Scan for the cell matching the given text and deliver its (x, y) coordinate at center. 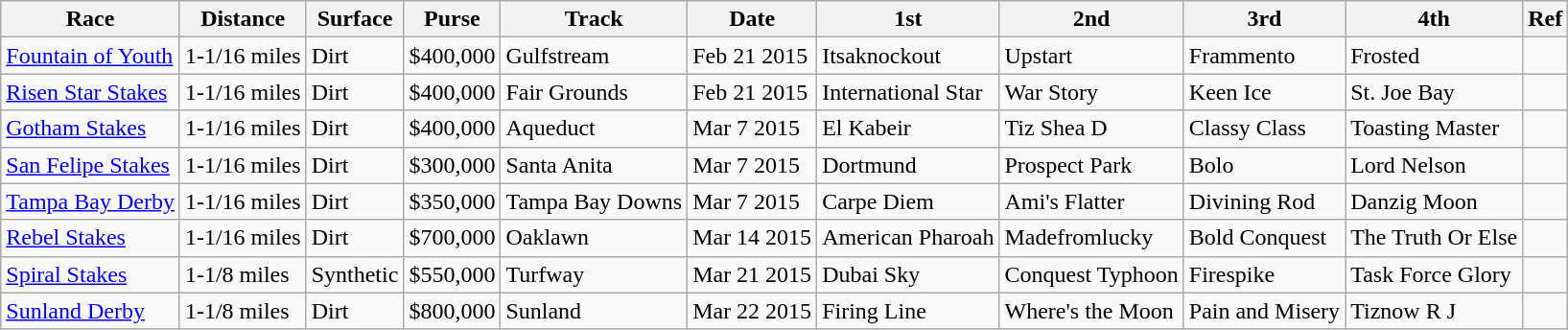
1st (908, 19)
Firespike (1264, 274)
Frosted (1435, 56)
Prospect Park (1091, 165)
Surface (355, 19)
Ref (1546, 19)
Bold Conquest (1264, 238)
$700,000 (453, 238)
Race (90, 19)
Upstart (1091, 56)
Keen Ice (1264, 92)
Tiznow R J (1435, 311)
American Pharoah (908, 238)
Itsaknockout (908, 56)
Task Force Glory (1435, 274)
War Story (1091, 92)
Pain and Misery (1264, 311)
Santa Anita (595, 165)
$350,000 (453, 201)
Tampa Bay Downs (595, 201)
Track (595, 19)
Lord Nelson (1435, 165)
Madefromlucky (1091, 238)
Gotham Stakes (90, 129)
Distance (243, 19)
Firing Line (908, 311)
Mar 14 2015 (752, 238)
Sunland Derby (90, 311)
Turfway (595, 274)
Rebel Stakes (90, 238)
Tiz Shea D (1091, 129)
Toasting Master (1435, 129)
Bolo (1264, 165)
Dubai Sky (908, 274)
Synthetic (355, 274)
Classy Class (1264, 129)
Danzig Moon (1435, 201)
4th (1435, 19)
Oaklawn (595, 238)
3rd (1264, 19)
Fair Grounds (595, 92)
Fountain of Youth (90, 56)
El Kabeir (908, 129)
Dortmund (908, 165)
$300,000 (453, 165)
2nd (1091, 19)
Purse (453, 19)
St. Joe Bay (1435, 92)
San Felipe Stakes (90, 165)
International Star (908, 92)
Spiral Stakes (90, 274)
Sunland (595, 311)
Mar 22 2015 (752, 311)
Date (752, 19)
Conquest Typhoon (1091, 274)
$550,000 (453, 274)
$800,000 (453, 311)
Frammento (1264, 56)
Tampa Bay Derby (90, 201)
Gulfstream (595, 56)
Carpe Diem (908, 201)
Aqueduct (595, 129)
Divining Rod (1264, 201)
Mar 21 2015 (752, 274)
Ami's Flatter (1091, 201)
The Truth Or Else (1435, 238)
Risen Star Stakes (90, 92)
Where's the Moon (1091, 311)
